Pinpoint the cell where the given text exists, returning its (x, y) midpoint coordinate. 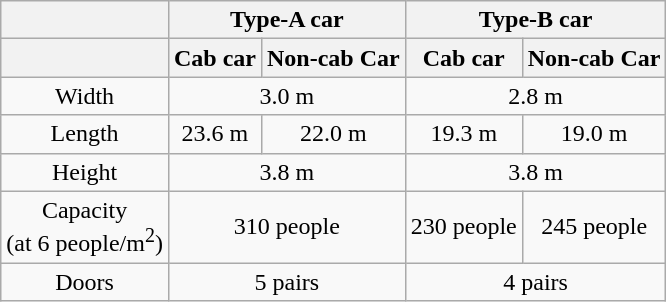
5 pairs (286, 282)
Height (85, 172)
245 people (594, 227)
19.0 m (594, 134)
2.8 m (536, 96)
Width (85, 96)
23.6 m (214, 134)
19.3 m (464, 134)
Capacity (at 6 people/m2) (85, 227)
Type-B car (536, 20)
3.0 m (286, 96)
Length (85, 134)
Type-A car (286, 20)
230 people (464, 227)
310 people (286, 227)
22.0 m (333, 134)
Doors (85, 282)
4 pairs (536, 282)
